Return the (X, Y) coordinate for the center point of the cell that contains the specified text.  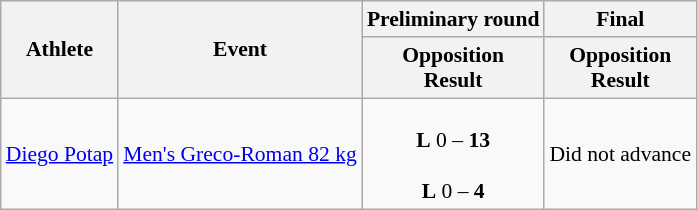
Diego Potap (60, 154)
Did not advance (620, 154)
Men's Greco-Roman 82 kg (240, 154)
Preliminary round (454, 19)
Athlete (60, 50)
L 0 – 13 L 0 – 4 (454, 154)
Final (620, 19)
Event (240, 50)
